For the text-containing cell, return its midpoint in [X, Y] coordinate format. 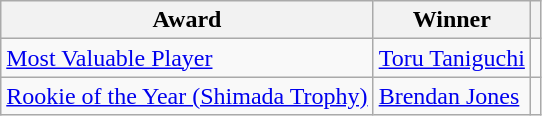
Winner [452, 20]
Most Valuable Player [187, 58]
Brendan Jones [452, 96]
Award [187, 20]
Rookie of the Year (Shimada Trophy) [187, 96]
Toru Taniguchi [452, 58]
